Pinpoint the cell where the given text exists, returning its [x, y] midpoint coordinate. 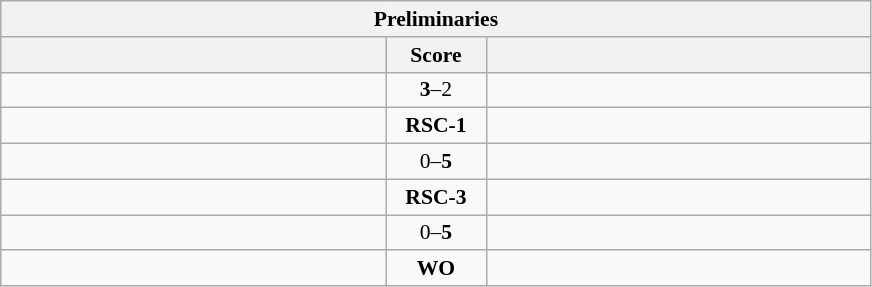
RSC-3 [436, 197]
Score [436, 55]
WO [436, 269]
3–2 [436, 90]
RSC-1 [436, 126]
Preliminaries [436, 19]
